Extract the [x, y] coordinate from the center of the cell holding the provided text.  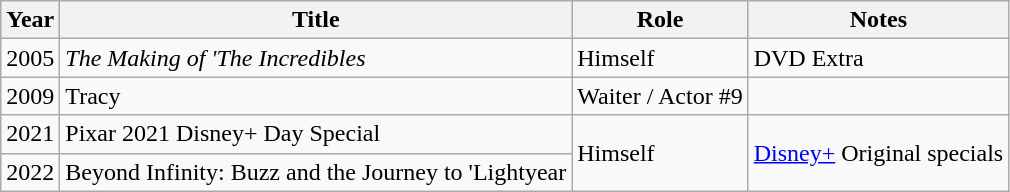
Notes [878, 20]
2022 [30, 172]
Pixar 2021 Disney+ Day Special [316, 134]
Title [316, 20]
2009 [30, 96]
2005 [30, 58]
2021 [30, 134]
Waiter / Actor #9 [660, 96]
DVD Extra [878, 58]
The Making of 'The Incredibles [316, 58]
Beyond Infinity: Buzz and the Journey to 'Lightyear [316, 172]
Role [660, 20]
Year [30, 20]
Disney+ Original specials [878, 153]
Tracy [316, 96]
